From the cell containing the given text, extract its center point as [x, y] coordinate. 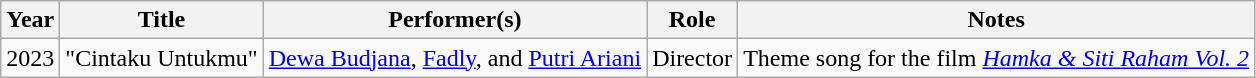
"Cintaku Untukmu" [162, 58]
Performer(s) [454, 20]
Role [692, 20]
Theme song for the film Hamka & Siti Raham Vol. 2 [996, 58]
Dewa Budjana, Fadly, and Putri Ariani [454, 58]
Year [30, 20]
2023 [30, 58]
Title [162, 20]
Director [692, 58]
Notes [996, 20]
